Return the (x, y) coordinate for the center point of the cell that contains the specified text.  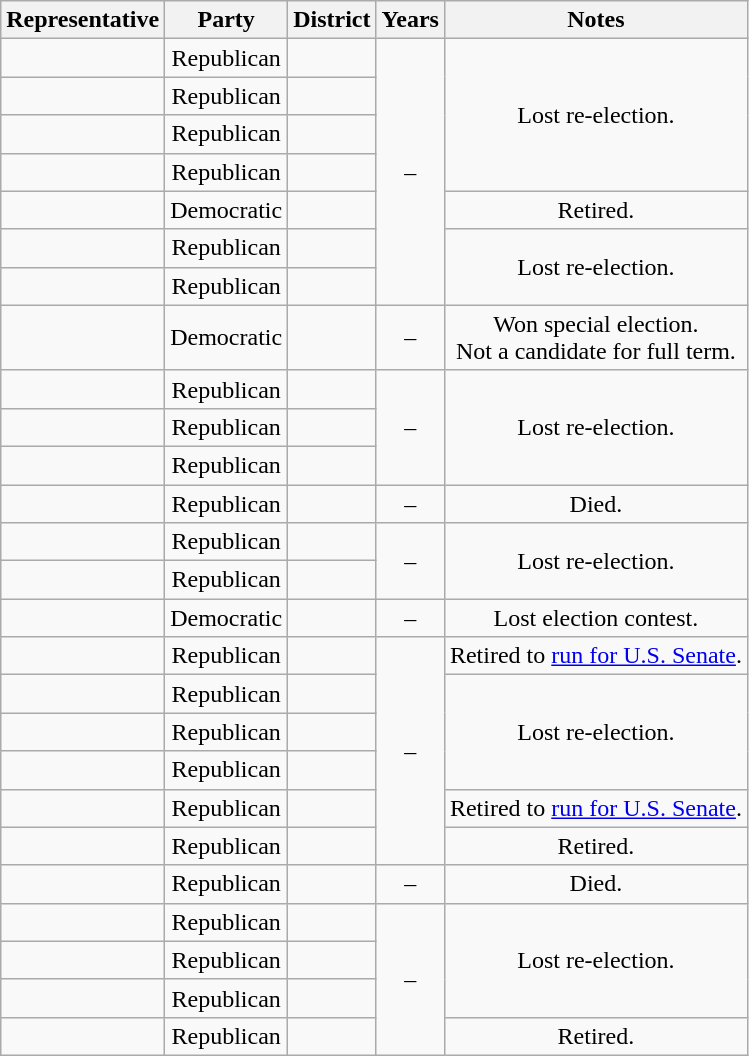
Representative (83, 20)
Notes (596, 20)
Lost election contest. (596, 618)
District (332, 20)
Years (410, 20)
Won special election.Not a candidate for full term. (596, 338)
Party (226, 20)
